Capture the cell that displays the provided text and extract its [X, Y] central coordinate. 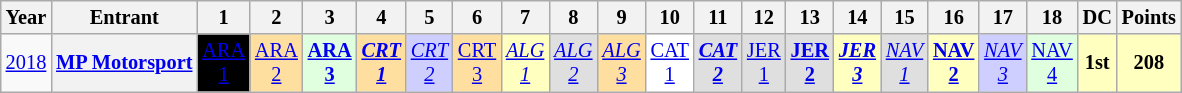
ARA1 [224, 63]
8 [573, 17]
Year [26, 17]
14 [858, 17]
MP Motorsport [124, 63]
JER3 [858, 63]
CRT1 [382, 63]
CRT3 [477, 63]
ALG2 [573, 63]
DC [1098, 17]
1 [224, 17]
9 [621, 17]
CAT2 [718, 63]
208 [1149, 63]
13 [810, 17]
Entrant [124, 17]
10 [670, 17]
CAT1 [670, 63]
CRT2 [430, 63]
2018 [26, 63]
NAV3 [1002, 63]
ARA3 [330, 63]
NAV4 [1052, 63]
3 [330, 17]
5 [430, 17]
12 [764, 17]
15 [904, 17]
18 [1052, 17]
7 [525, 17]
11 [718, 17]
ALG1 [525, 63]
6 [477, 17]
NAV2 [954, 63]
2 [276, 17]
ARA2 [276, 63]
4 [382, 17]
16 [954, 17]
1st [1098, 63]
17 [1002, 17]
JER1 [764, 63]
NAV1 [904, 63]
ALG3 [621, 63]
JER2 [810, 63]
Points [1149, 17]
